Output the (x, y) coordinate of the center of the cell containing the given text.  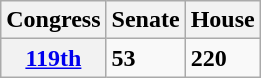
House (222, 20)
Senate (146, 20)
119th (54, 58)
Congress (54, 20)
53 (146, 58)
220 (222, 58)
